Return the (x, y) coordinate for the center point of the cell that contains the specified text.  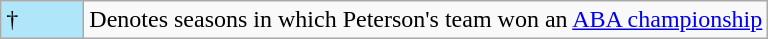
Denotes seasons in which Peterson's team won an ABA championship (426, 20)
† (42, 20)
